Extract the [X, Y] coordinate from the center of the cell holding the provided text.  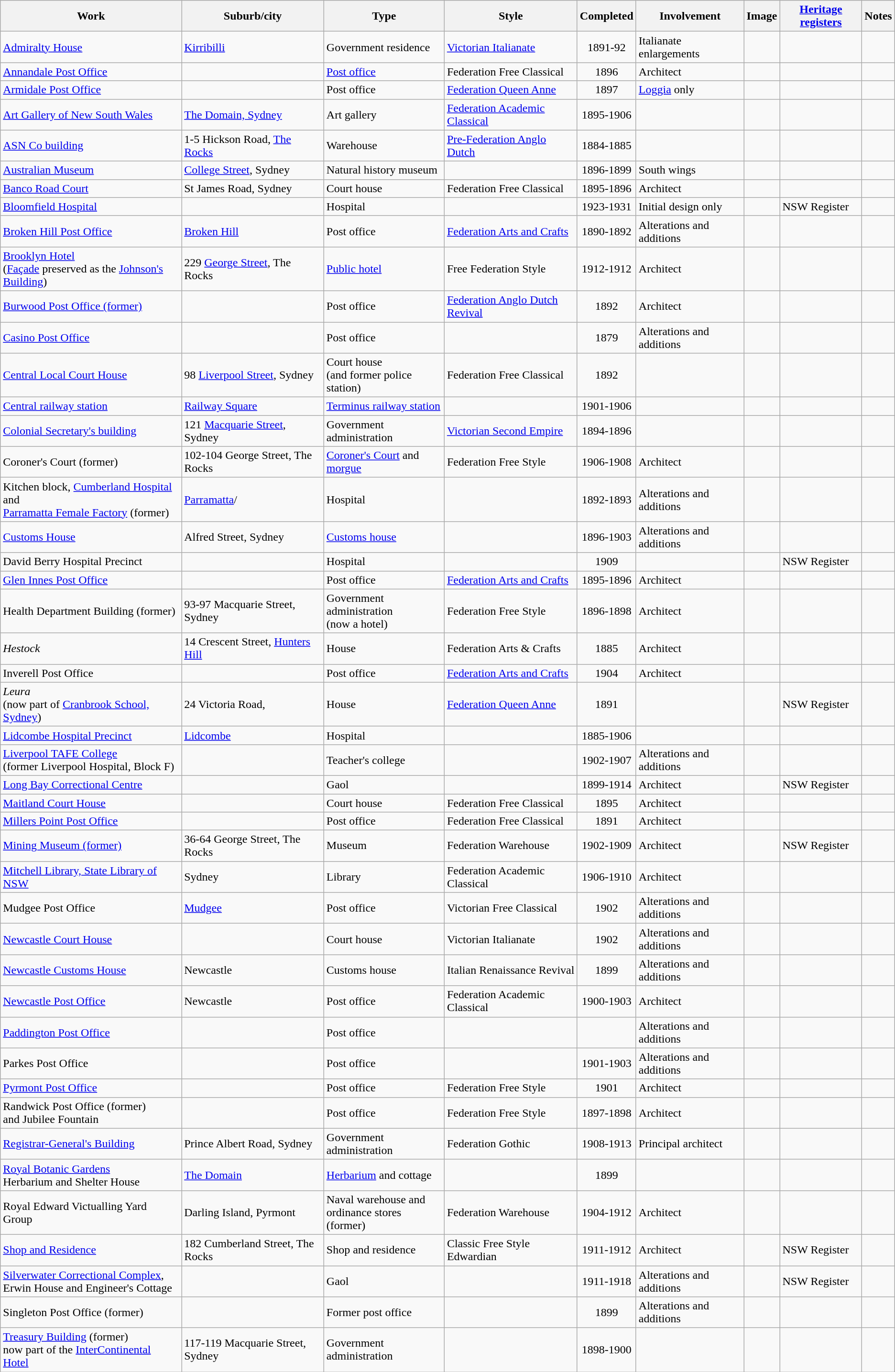
Teacher's college [384, 760]
Banco Road Court [91, 188]
Armidale Post Office [91, 90]
Involvement [690, 16]
1895 [606, 803]
Admiralty House [91, 47]
Customs House [91, 537]
Liverpool TAFE College(former Liverpool Hospital, Block F) [91, 760]
Mitchell Library, State Library of NSW [91, 877]
Prince Albert Road, Sydney [253, 1143]
1890-1892 [606, 231]
College Street, Sydney [253, 170]
Style [511, 16]
1896-1903 [606, 537]
1898-1900 [606, 1350]
Newcastle Post Office [91, 1001]
Government residence [384, 47]
Naval warehouse andordinance stores (former) [384, 1212]
Railway Square [253, 406]
Kirribilli [253, 47]
Inverell Post Office [91, 673]
1901 [606, 1088]
Royal Edward Victualling Yard Group [91, 1212]
Kitchen block, Cumberland Hospital andParramatta Female Factory (former) [91, 500]
Notes [878, 16]
Parramatta/ [253, 500]
Victorian Free Classical [511, 908]
1911-1912 [606, 1250]
Court house(and former police station) [384, 375]
Government administration(now a hotel) [384, 611]
Art gallery [384, 115]
Free Federation Style [511, 269]
1899-1914 [606, 784]
Coroner's Court (former) [91, 462]
Broken Hill [253, 231]
Long Bay Correctional Centre [91, 784]
1896 [606, 72]
1901-1903 [606, 1063]
1904-1912 [606, 1212]
Lidcombe [253, 735]
Herbarium and cottage [384, 1175]
Suburb/city [253, 16]
1911-1918 [606, 1281]
Classic Free Style Edwardian [511, 1250]
The Domain [253, 1175]
98 Liverpool Street, Sydney [253, 375]
Newcastle Customs House [91, 970]
Casino Post Office [91, 338]
1900-1903 [606, 1001]
14 Crescent Street, Hunters Hill [253, 648]
Library [384, 877]
Principal architect [690, 1143]
ASN Co building [91, 145]
1895-1906 [606, 115]
Pre-Federation Anglo Dutch [511, 145]
Leura(now part of Cranbrook School, Sydney) [91, 704]
Glen Innes Post Office [91, 580]
1906-1908 [606, 462]
1923-1931 [606, 207]
Natural history museum [384, 170]
1906-1910 [606, 877]
117-119 Macquarie Street, Sydney [253, 1350]
1901-1906 [606, 406]
1902-1909 [606, 846]
Silverwater Correctional Complex,Erwin House and Engineer's Cottage [91, 1281]
182 Cumberland Street, The Rocks [253, 1250]
Heritage registers [821, 16]
Central Local Court House [91, 375]
Loggia only [690, 90]
Warehouse [384, 145]
Health Department Building (former) [91, 611]
Millers Point Post Office [91, 821]
Lidcombe Hospital Precinct [91, 735]
Former post office [384, 1313]
1884-1885 [606, 145]
121 Macquarie Street, Sydney [253, 431]
1891-92 [606, 47]
David Berry Hospital Precinct [91, 562]
Italian Renaissance Revival [511, 970]
Australian Museum [91, 170]
Art Gallery of New South Wales [91, 115]
93-97 Macquarie Street, Sydney [253, 611]
Hestock [91, 648]
Federation Arts & Crafts [511, 648]
1885-1906 [606, 735]
1896-1899 [606, 170]
Alfred Street, Sydney [253, 537]
1904 [606, 673]
Mining Museum (former) [91, 846]
Parkes Post Office [91, 1063]
Brooklyn Hotel(Façade preserved as the Johnson's Building) [91, 269]
1892-1893 [606, 500]
Mudgee [253, 908]
South wings [690, 170]
Museum [384, 846]
Darling Island, Pyrmont [253, 1212]
1894-1896 [606, 431]
1879 [606, 338]
Maitland Court House [91, 803]
Completed [606, 16]
Italianate enlargements [690, 47]
1885 [606, 648]
Newcastle Court House [91, 939]
Coroner's Court and morgue [384, 462]
Singleton Post Office (former) [91, 1313]
Broken Hill Post Office [91, 231]
Randwick Post Office (former)and Jubilee Fountain [91, 1113]
102-104 George Street, The Rocks [253, 462]
Terminus railway station [384, 406]
St James Road, Sydney [253, 188]
Public hotel [384, 269]
Sydney [253, 877]
1909 [606, 562]
Type [384, 16]
Registrar-General's Building [91, 1143]
Royal Botanic GardensHerbarium and Shelter House [91, 1175]
Work [91, 16]
1908-1913 [606, 1143]
Paddington Post Office [91, 1033]
Initial design only [690, 207]
Shop and residence [384, 1250]
Image [762, 16]
Mudgee Post Office [91, 908]
Federation Gothic [511, 1143]
1902-1907 [606, 760]
Colonial Secretary's building [91, 431]
The Domain, Sydney [253, 115]
Federation Anglo Dutch Revival [511, 306]
Annandale Post Office [91, 72]
1897 [606, 90]
24 Victoria Road, [253, 704]
1912-1912 [606, 269]
Victorian Second Empire [511, 431]
36-64 George Street, The Rocks [253, 846]
Central railway station [91, 406]
Bloomfield Hospital [91, 207]
1897-1898 [606, 1113]
Pyrmont Post Office [91, 1088]
1-5 Hickson Road, The Rocks [253, 145]
229 George Street, The Rocks [253, 269]
Treasury Building (former)now part of the InterContinental Hotel [91, 1350]
Shop and Residence [91, 1250]
Burwood Post Office (former) [91, 306]
1896-1898 [606, 611]
